Identify which cell holds the provided text, then report its (x, y) central coordinate. 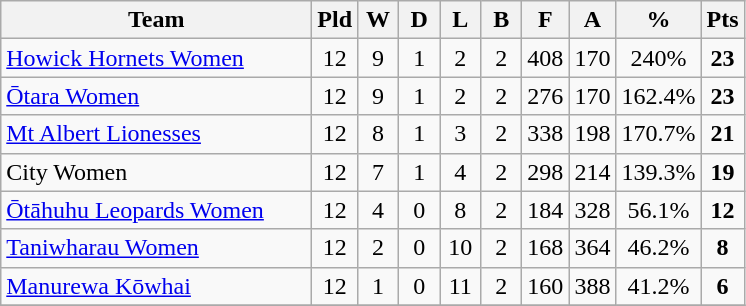
% (658, 20)
338 (546, 134)
46.2% (658, 248)
Mt Albert Lionesses (156, 134)
B (502, 20)
A (592, 20)
162.4% (658, 96)
168 (546, 248)
W (378, 20)
Ōtāhuhu Leopards Women (156, 210)
364 (592, 248)
7 (378, 172)
184 (546, 210)
276 (546, 96)
214 (592, 172)
10 (460, 248)
11 (460, 286)
Manurewa Kōwhai (156, 286)
Ōtara Women (156, 96)
Taniwharau Women (156, 248)
19 (722, 172)
388 (592, 286)
D (420, 20)
198 (592, 134)
Team (156, 20)
56.1% (658, 210)
328 (592, 210)
Pld (335, 20)
F (546, 20)
Pts (722, 20)
41.2% (658, 286)
3 (460, 134)
139.3% (658, 172)
Howick Hornets Women (156, 58)
L (460, 20)
240% (658, 58)
408 (546, 58)
21 (722, 134)
6 (722, 286)
160 (546, 286)
170.7% (658, 134)
City Women (156, 172)
298 (546, 172)
